Extract the (x, y) coordinate from the center of the cell holding the provided text.  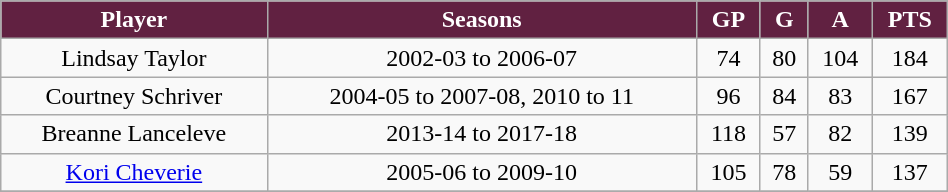
PTS (910, 20)
74 (728, 58)
96 (728, 96)
Courtney Schriver (134, 96)
2013-14 to 2017-18 (482, 134)
84 (784, 96)
78 (784, 172)
57 (784, 134)
A (840, 20)
59 (840, 172)
167 (910, 96)
139 (910, 134)
2002-03 to 2006-07 (482, 58)
184 (910, 58)
GP (728, 20)
Player (134, 20)
Lindsay Taylor (134, 58)
105 (728, 172)
Kori Cheverie (134, 172)
Breanne Lanceleve (134, 134)
Seasons (482, 20)
83 (840, 96)
2005-06 to 2009-10 (482, 172)
137 (910, 172)
G (784, 20)
104 (840, 58)
2004-05 to 2007-08, 2010 to 11 (482, 96)
80 (784, 58)
82 (840, 134)
118 (728, 134)
